Return the [X, Y] coordinate for the center point of the cell that contains the specified text.  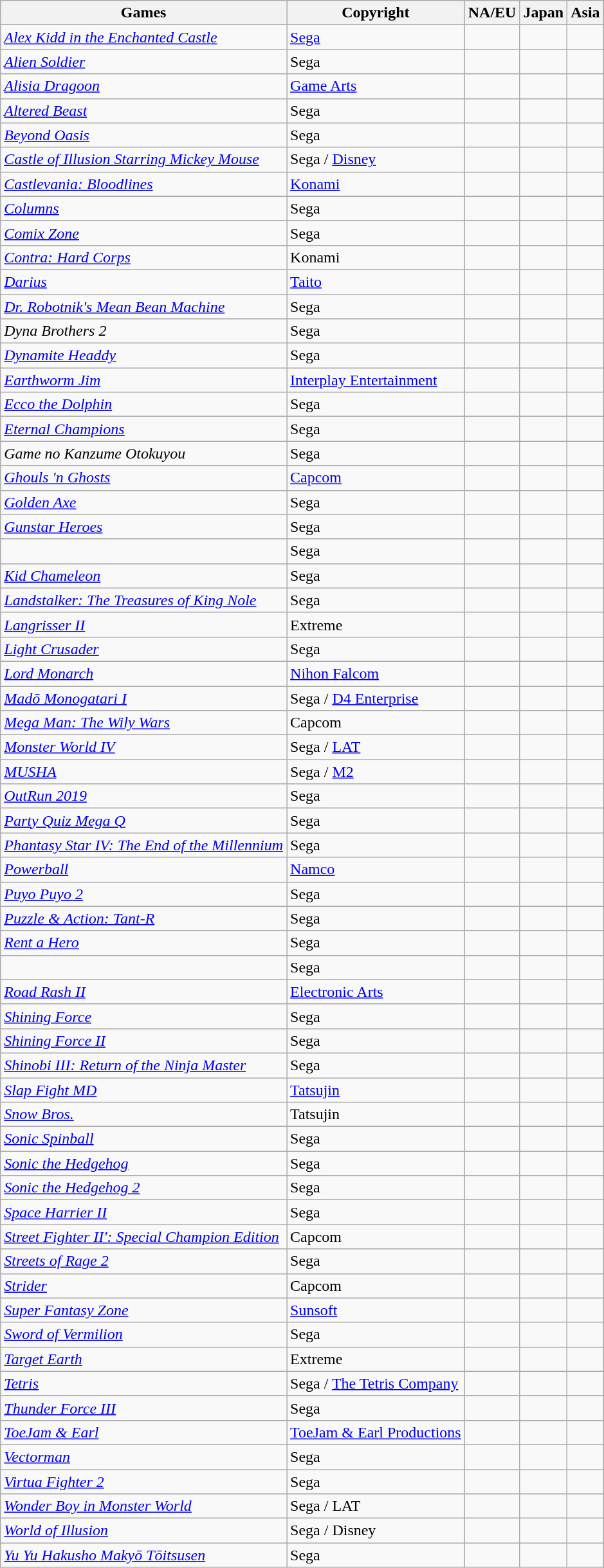
Shining Force [144, 1016]
Games [144, 13]
Yu Yu Hakusho Makyō Tōitsusen [144, 1555]
Super Fantasy Zone [144, 1310]
Game no Kanzume Otokuyou [144, 453]
ToeJam & Earl Productions [376, 1432]
MUSHA [144, 772]
Tetris [144, 1383]
Ecco the Dolphin [144, 405]
Game Arts [376, 86]
Taito [376, 282]
Namco [376, 870]
Mega Man: The Wily Wars [144, 723]
Streets of Rage 2 [144, 1261]
Madō Monogatari I [144, 698]
Interplay Entertainment [376, 380]
Altered Beast [144, 111]
Sega / M2 [376, 772]
Dynamite Headdy [144, 356]
Street Fighter II': Special Champion Edition [144, 1237]
OutRun 2019 [144, 796]
Nihon Falcom [376, 673]
Castle of Illusion Starring Mickey Mouse [144, 160]
Alien Soldier [144, 62]
Alex Kidd in the Enchanted Castle [144, 37]
ToeJam & Earl [144, 1432]
Target Earth [144, 1359]
Sonic the Hedgehog 2 [144, 1188]
World of Illusion [144, 1531]
Lord Monarch [144, 673]
Kid Chameleon [144, 576]
Monster World IV [144, 747]
Thunder Force III [144, 1408]
Shining Force II [144, 1041]
Snow Bros. [144, 1115]
Eternal Champions [144, 429]
Golden Axe [144, 502]
Sega / D4 Enterprise [376, 698]
Space Harrier II [144, 1212]
Strider [144, 1286]
Copyright [376, 13]
Ghouls 'n Ghosts [144, 478]
Sword of Vermilion [144, 1335]
Powerball [144, 870]
Slap Fight MD [144, 1090]
Gunstar Heroes [144, 527]
Alisia Dragoon [144, 86]
Electronic Arts [376, 992]
Virtua Fighter 2 [144, 1481]
Wonder Boy in Monster World [144, 1506]
Phantasy Star IV: The End of the Millennium [144, 845]
Party Quiz Mega Q [144, 821]
Shinobi III: Return of the Ninja Master [144, 1065]
Sunsoft [376, 1310]
Beyond Oasis [144, 135]
Vectorman [144, 1457]
Road Rash II [144, 992]
Sonic Spinball [144, 1139]
Sonic the Hedgehog [144, 1163]
Earthworm Jim [144, 380]
NA/EU [492, 13]
Dr. Robotnik's Mean Bean Machine [144, 307]
Puzzle & Action: Tant-R [144, 918]
Langrisser II [144, 624]
Darius [144, 282]
Light Crusader [144, 649]
Japan [544, 13]
Columns [144, 208]
Landstalker: The Treasures of King Nole [144, 600]
Asia [585, 13]
Sega / The Tetris Company [376, 1383]
Comix Zone [144, 233]
Puyo Puyo 2 [144, 894]
Rent a Hero [144, 943]
Castlevania: Bloodlines [144, 184]
Contra: Hard Corps [144, 257]
Dyna Brothers 2 [144, 331]
